Locate the cell with the specified text and output its [x, y] center coordinate. 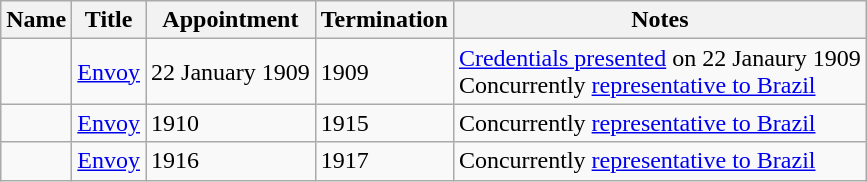
Name [36, 20]
Notes [660, 20]
Termination [384, 20]
Credentials presented on 22 Janaury 1909Concurrently representative to Brazil [660, 72]
Appointment [231, 20]
1910 [231, 123]
22 January 1909 [231, 72]
1915 [384, 123]
1917 [384, 161]
Title [109, 20]
1916 [231, 161]
1909 [384, 72]
